Scan for the cell matching the given text and deliver its [x, y] coordinate at center. 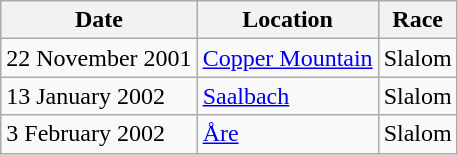
Saalbach [288, 96]
3 February 2002 [99, 134]
Race [418, 20]
13 January 2002 [99, 96]
Åre [288, 134]
Copper Mountain [288, 58]
Date [99, 20]
Location [288, 20]
22 November 2001 [99, 58]
